Return (X, Y) of the center of cell containing provided text 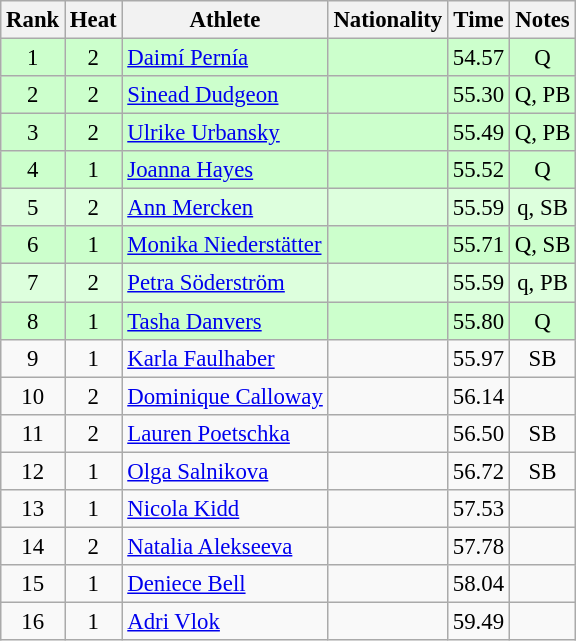
Adri Vlok (225, 621)
8 (33, 321)
56.72 (479, 471)
Lauren Poetschka (225, 433)
Ulrike Urbansky (225, 133)
Heat (94, 20)
3 (33, 133)
58.04 (479, 584)
55.30 (479, 95)
11 (33, 433)
Notes (542, 20)
15 (33, 584)
Nationality (388, 20)
Karla Faulhaber (225, 358)
Athlete (225, 20)
55.80 (479, 321)
Monika Niederstätter (225, 245)
55.71 (479, 245)
Olga Salnikova (225, 471)
55.52 (479, 170)
57.78 (479, 546)
Ann Mercken (225, 208)
12 (33, 471)
54.57 (479, 58)
Joanna Hayes (225, 170)
56.14 (479, 396)
Dominique Calloway (225, 396)
Deniece Bell (225, 584)
7 (33, 283)
Tasha Danvers (225, 321)
16 (33, 621)
5 (33, 208)
q, PB (542, 283)
Q, SB (542, 245)
9 (33, 358)
Time (479, 20)
Sinead Dudgeon (225, 95)
13 (33, 509)
10 (33, 396)
6 (33, 245)
59.49 (479, 621)
Petra Söderström (225, 283)
55.97 (479, 358)
56.50 (479, 433)
Rank (33, 20)
Nicola Kidd (225, 509)
q, SB (542, 208)
Daimí Pernía (225, 58)
57.53 (479, 509)
4 (33, 170)
Natalia Alekseeva (225, 546)
55.49 (479, 133)
14 (33, 546)
